Find where the given text appears and provide that cell's center as (x, y) coordinate. 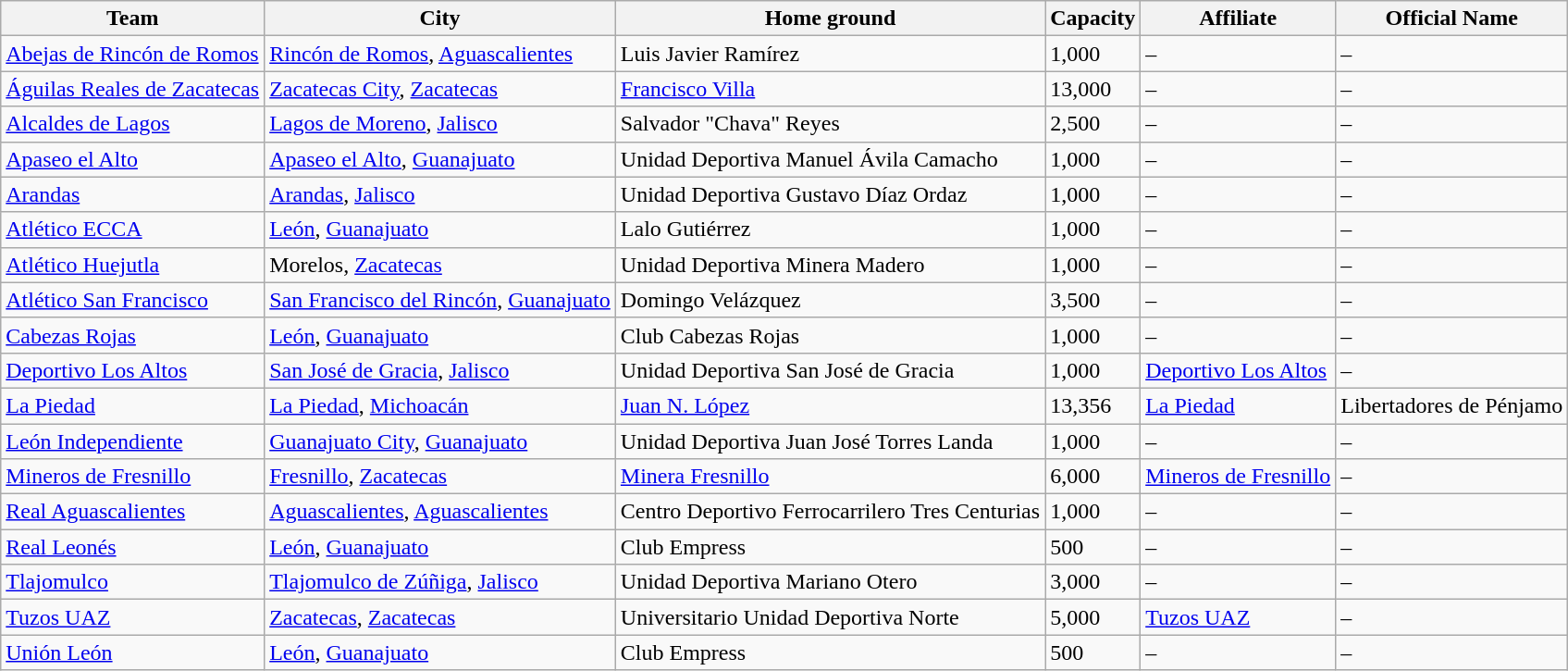
Rincón de Romos, Aguascalientes (440, 54)
Real Leonés (133, 547)
Capacity (1093, 19)
La Piedad, Michoacán (440, 405)
5,000 (1093, 617)
Salvador "Chava" Reyes (830, 124)
Atlético San Francisco (133, 300)
13,000 (1093, 89)
Alcaldes de Lagos (133, 124)
Team (133, 19)
Lalo Gutiérrez (830, 230)
Unidad Deportiva Juan José Torres Landa (830, 441)
Arandas, Jalisco (440, 194)
Francisco Villa (830, 89)
San José de Gracia, Jalisco (440, 370)
Luis Javier Ramírez (830, 54)
Juan N. López (830, 405)
3,000 (1093, 582)
Fresnillo, Zacatecas (440, 477)
2,500 (1093, 124)
Club Cabezas Rojas (830, 335)
Tlajomulco (133, 582)
Unión León (133, 652)
13,356 (1093, 405)
San Francisco del Rincón, Guanajuato (440, 300)
Unidad Deportiva Minera Madero (830, 265)
City (440, 19)
Unidad Deportiva San José de Gracia (830, 370)
3,500 (1093, 300)
Affiliate (1238, 19)
Centro Deportivo Ferrocarrilero Tres Centurias (830, 512)
León Independiente (133, 441)
Home ground (830, 19)
Guanajuato City, Guanajuato (440, 441)
Minera Fresnillo (830, 477)
Libertadores de Pénjamo (1452, 405)
Unidad Deportiva Mariano Otero (830, 582)
6,000 (1093, 477)
Unidad Deportiva Gustavo Díaz Ordaz (830, 194)
Águilas Reales de Zacatecas (133, 89)
Universitario Unidad Deportiva Norte (830, 617)
Atlético ECCA (133, 230)
Lagos de Moreno, Jalisco (440, 124)
Tlajomulco de Zúñiga, Jalisco (440, 582)
Zacatecas City, Zacatecas (440, 89)
Real Aguascalientes (133, 512)
Domingo Velázquez (830, 300)
Apaseo el Alto, Guanajuato (440, 159)
Aguascalientes, Aguascalientes (440, 512)
Arandas (133, 194)
Official Name (1452, 19)
Cabezas Rojas (133, 335)
Unidad Deportiva Manuel Ávila Camacho (830, 159)
Zacatecas, Zacatecas (440, 617)
Atlético Huejutla (133, 265)
Apaseo el Alto (133, 159)
Morelos, Zacatecas (440, 265)
Abejas de Rincón de Romos (133, 54)
